For the text-containing cell, return its midpoint in (x, y) coordinate format. 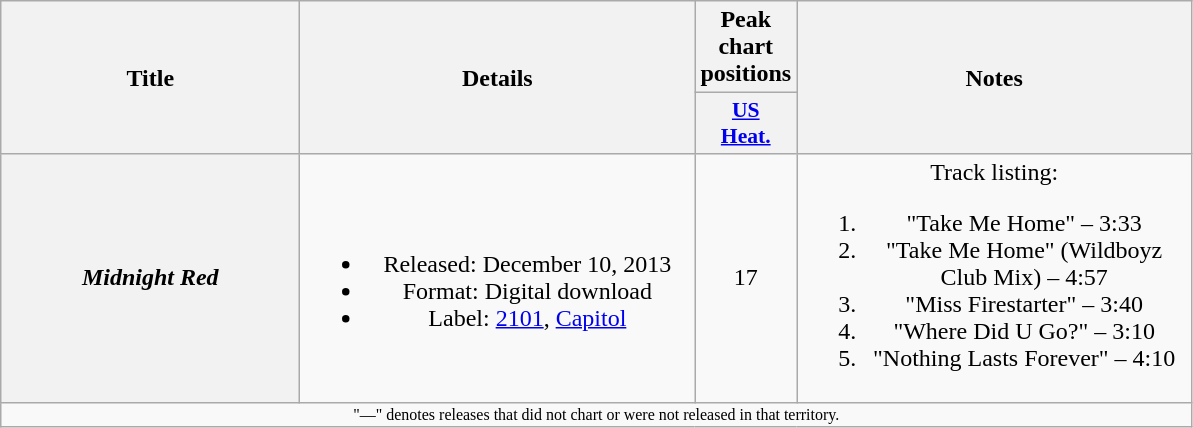
Notes (994, 78)
USHeat. (746, 124)
Title (150, 78)
Peakchartpositions (746, 47)
"—" denotes releases that did not chart or were not released in that territory. (596, 414)
17 (746, 278)
Released: December 10, 2013Format: Digital downloadLabel: 2101, Capitol (498, 278)
Details (498, 78)
Midnight Red (150, 278)
